Locate the cell with the specified text and output its [x, y] center coordinate. 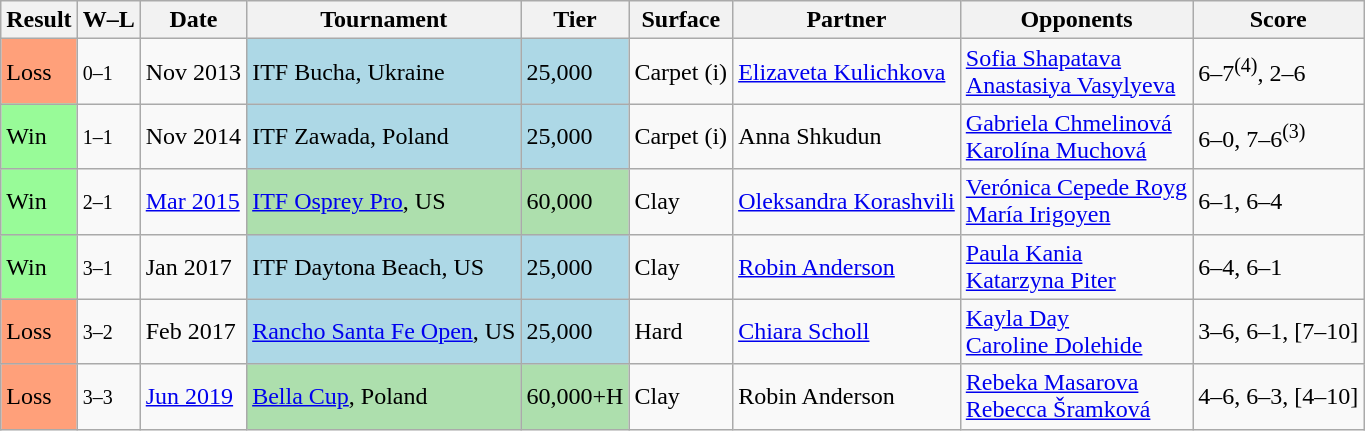
6–4, 6–1 [1278, 266]
3–2 [108, 332]
0–1 [108, 72]
Nov 2013 [193, 72]
Elizaveta Kulichkova [847, 72]
Partner [847, 20]
6–1, 6–4 [1278, 202]
Verónica Cepede Royg María Irigoyen [1076, 202]
Opponents [1076, 20]
Rancho Santa Fe Open, US [384, 332]
60,000 [575, 202]
Oleksandra Korashvili [847, 202]
Result [39, 20]
Tier [575, 20]
Kayla Day Caroline Dolehide [1076, 332]
ITF Bucha, Ukraine [384, 72]
Tournament [384, 20]
ITF Daytona Beach, US [384, 266]
Rebeka Masarova Rebecca Šramková [1076, 396]
Paula Kania Katarzyna Piter [1076, 266]
3–3 [108, 396]
ITF Osprey Pro, US [384, 202]
Mar 2015 [193, 202]
Anna Shkudun [847, 136]
2–1 [108, 202]
ITF Zawada, Poland [384, 136]
Score [1278, 20]
W–L [108, 20]
Chiara Scholl [847, 332]
Gabriela Chmelinová Karolína Muchová [1076, 136]
Nov 2014 [193, 136]
Sofia Shapatava Anastasiya Vasylyeva [1076, 72]
60,000+H [575, 396]
3–6, 6–1, [7–10] [1278, 332]
Jun 2019 [193, 396]
Feb 2017 [193, 332]
1–1 [108, 136]
Hard [681, 332]
6–0, 7–6(3) [1278, 136]
Jan 2017 [193, 266]
Bella Cup, Poland [384, 396]
4–6, 6–3, [4–10] [1278, 396]
Date [193, 20]
Surface [681, 20]
3–1 [108, 266]
6–7(4), 2–6 [1278, 72]
